From the cell containing the given text, extract its center point as [X, Y] coordinate. 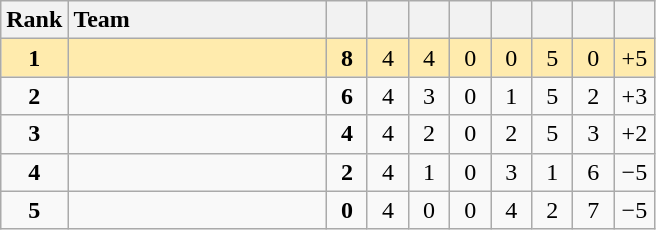
+3 [634, 96]
+5 [634, 58]
8 [346, 58]
7 [594, 210]
Team [198, 20]
Rank [34, 20]
+2 [634, 134]
